Pinpoint the cell where the given text exists, returning its [x, y] midpoint coordinate. 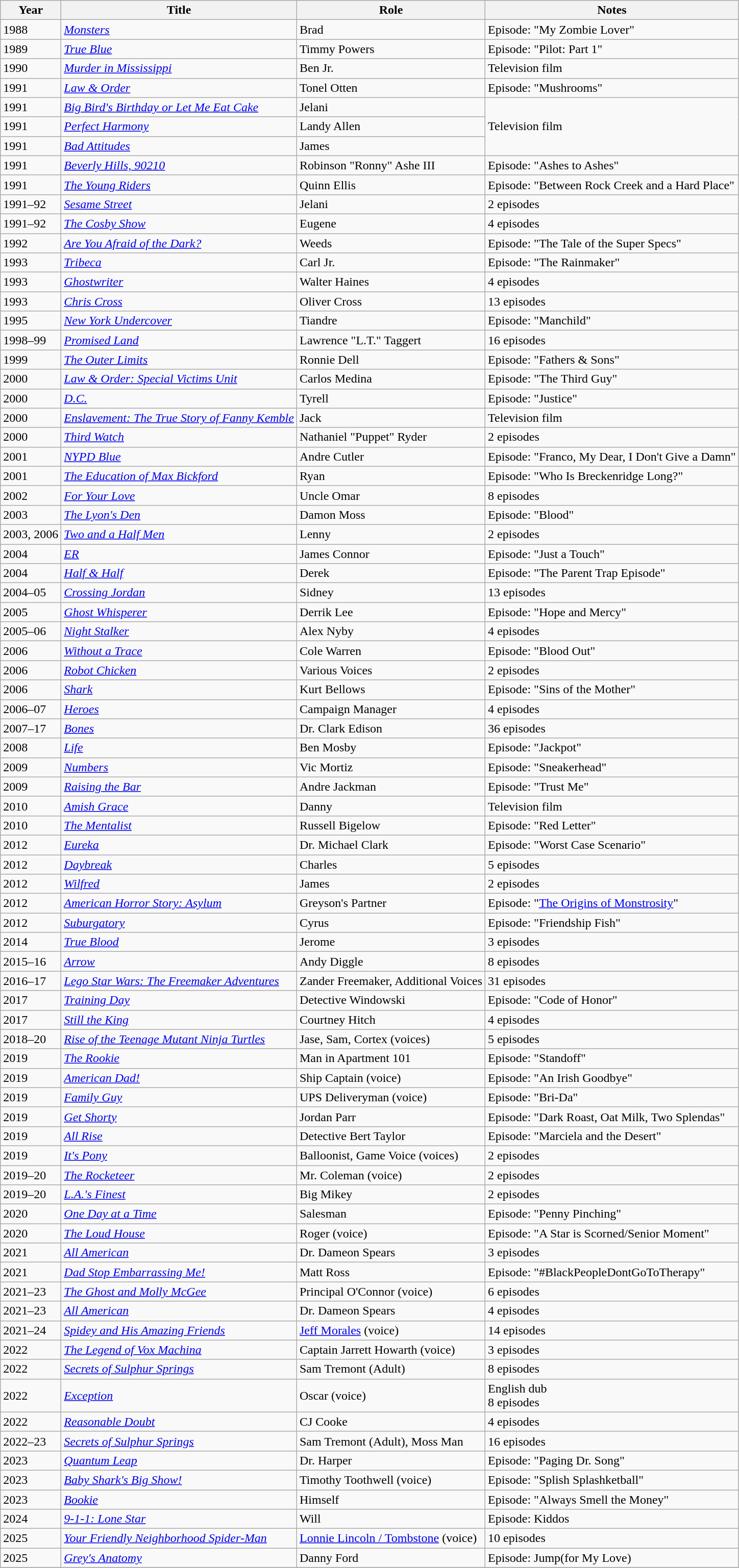
Timmy Powers [391, 49]
Chris Cross [179, 301]
Timothy Toothwell (voice) [391, 1480]
Dad Stop Embarrassing Me! [179, 1272]
Man in Apartment 101 [391, 1058]
Episode: "Mushrooms" [612, 88]
Robinson "Ronny" Ashe III [391, 165]
Russell Bigelow [391, 825]
Third Watch [179, 437]
The Education of Max Bickford [179, 476]
2008 [31, 748]
14 episodes [612, 1330]
Episode: "Hope and Mercy" [612, 612]
Weeds [391, 243]
NYPD Blue [179, 457]
Episode: "Friendship Fish" [612, 923]
Alex Nyby [391, 631]
Ghost Whisperer [179, 612]
Episode: "Pilot: Part 1" [612, 49]
Episode: "Worst Case Scenario" [612, 845]
Jack [391, 418]
2024 [31, 1519]
Derek [391, 573]
1988 [31, 30]
9-1-1: Lone Star [179, 1519]
The Rookie [179, 1058]
Dr. Harper [391, 1460]
Episode: "Sneakerhead" [612, 767]
2007–17 [31, 728]
Walter Haines [391, 282]
Half & Half [179, 573]
Role [391, 10]
The Loud House [179, 1233]
The Cosby Show [179, 223]
Episode: "Who Is Breckenridge Long?" [612, 476]
Lawrence "L.T." Taggert [391, 340]
Amish Grace [179, 806]
Are You Afraid of the Dark? [179, 243]
Andre Cutler [391, 457]
Jerome [391, 942]
UPS Deliveryman (voice) [391, 1097]
Arrow [179, 962]
Roger (voice) [391, 1233]
2003, 2006 [31, 534]
Balloonist, Game Voice (voices) [391, 1155]
American Dad! [179, 1078]
Daybreak [179, 865]
2003 [31, 515]
Episode: "#BlackPeopleDontGoToTherapy" [612, 1272]
Dr. Michael Clark [391, 845]
Title [179, 10]
Lego Star Wars: The Freemaker Adventures [179, 981]
Bad Attitudes [179, 146]
Still the King [179, 1020]
Your Friendly Neighborhood Spider-Man [179, 1538]
Himself [391, 1499]
Law & Order [179, 88]
Perfect Harmony [179, 127]
D.C. [179, 398]
Detective Windowski [391, 1000]
Jase, Sam, Cortex (voices) [391, 1039]
Episode: "Standoff" [612, 1058]
36 episodes [612, 728]
Year [31, 10]
Oscar (voice) [391, 1396]
Life [179, 748]
L.A.'s Finest [179, 1195]
The Ghost and Molly McGee [179, 1292]
Episode: "An Irish Goodbye" [612, 1078]
The Rocketeer [179, 1175]
Derrik Lee [391, 612]
Episode: "Blood Out" [612, 651]
2004–05 [31, 593]
One Day at a Time [179, 1214]
Nathaniel "Puppet" Ryder [391, 437]
Episode: "Sins of the Mother" [612, 690]
2002 [31, 495]
Ben Mosby [391, 748]
Law & Order: Special Victims Unit [179, 379]
Various Voices [391, 670]
6 episodes [612, 1292]
Ryan [391, 476]
Quinn Ellis [391, 185]
Episode: "Between Rock Creek and a Hard Place" [612, 185]
Episode: Jump(for My Love) [612, 1558]
Episode: "Justice" [612, 398]
Cole Warren [391, 651]
All Rise [179, 1136]
Episode: "The Parent Trap Episode" [612, 573]
Ship Captain (voice) [391, 1078]
Two and a Half Men [179, 534]
Charles [391, 865]
Carlos Medina [391, 379]
2022–23 [31, 1441]
1995 [31, 321]
Night Stalker [179, 631]
Episode: "Paging Dr. Song" [612, 1460]
Andy Diggle [391, 962]
Episode: "The Rainmaker" [612, 263]
Principal O'Connor (voice) [391, 1292]
2005 [31, 612]
It's Pony [179, 1155]
Episode: "Always Smell the Money" [612, 1499]
Uncle Omar [391, 495]
The Mentalist [179, 825]
Episode: "Fathers & Sons" [612, 360]
Murder in Mississippi [179, 68]
Sesame Street [179, 204]
Episode: "Splish Splashketball" [612, 1480]
Episode: "Jackpot" [612, 748]
Dr. Clark Edison [391, 728]
Jordan Parr [391, 1117]
1989 [31, 49]
The Legend of Vox Machina [179, 1350]
Greyson's Partner [391, 903]
Training Day [179, 1000]
Brad [391, 30]
Will [391, 1519]
Shark [179, 690]
The Outer Limits [179, 360]
Notes [612, 10]
2014 [31, 942]
Episode: "Red Letter" [612, 825]
Enslavement: The True Story of Fanny Kemble [179, 418]
Detective Bert Taylor [391, 1136]
English dub8 episodes [612, 1396]
Heroes [179, 709]
Quantum Leap [179, 1460]
Episode: "Code of Honor" [612, 1000]
Episode: "Manchild" [612, 321]
2005–06 [31, 631]
Episode: "The Origins of Monstrosity" [612, 903]
Sam Tremont (Adult) [391, 1369]
Ghostwriter [179, 282]
2015–16 [31, 962]
2006–07 [31, 709]
Danny [391, 806]
Campaign Manager [391, 709]
2021–24 [31, 1330]
Get Shorty [179, 1117]
Family Guy [179, 1097]
Ben Jr. [391, 68]
Ronnie Dell [391, 360]
Mr. Coleman (voice) [391, 1175]
Zander Freemaker, Additional Voices [391, 981]
American Horror Story: Asylum [179, 903]
Episode: "Trust Me" [612, 787]
Episode: "Franco, My Dear, I Don't Give a Damn" [612, 457]
Andre Jackman [391, 787]
Tonel Otten [391, 88]
Without a Trace [179, 651]
10 episodes [612, 1538]
Episode: "My Zombie Lover" [612, 30]
Raising the Bar [179, 787]
The Young Riders [179, 185]
Captain Jarrett Howarth (voice) [391, 1350]
Promised Land [179, 340]
Robot Chicken [179, 670]
Numbers [179, 767]
Spidey and His Amazing Friends [179, 1330]
Carl Jr. [391, 263]
Suburgatory [179, 923]
Crossing Jordan [179, 593]
Big Bird's Birthday or Let Me Eat Cake [179, 107]
Tiandre [391, 321]
Lonnie Lincoln / Tombstone (voice) [391, 1538]
Eugene [391, 223]
New York Undercover [179, 321]
Rise of the Teenage Mutant Ninja Turtles [179, 1039]
Episode: "Blood" [612, 515]
Matt Ross [391, 1272]
1999 [31, 360]
1992 [31, 243]
CJ Cooke [391, 1422]
Episode: "Dark Roast, Oat Milk, Two Splendas" [612, 1117]
Bookie [179, 1499]
Episode: "Marciela and the Desert" [612, 1136]
Episode: "Bri-Da" [612, 1097]
Danny Ford [391, 1558]
Courtney Hitch [391, 1020]
2018–20 [31, 1039]
Vic Mortiz [391, 767]
Exception [179, 1396]
Kurt Bellows [391, 690]
Beverly Hills, 90210 [179, 165]
31 episodes [612, 981]
Jeff Morales (voice) [391, 1330]
Salesman [391, 1214]
Episode: "The Tale of the Super Specs" [612, 243]
Episode: "Just a Touch" [612, 553]
Baby Shark's Big Show! [179, 1480]
ER [179, 553]
James Connor [391, 553]
Reasonable Doubt [179, 1422]
Episode: "Ashes to Ashes" [612, 165]
Episode: Kiddos [612, 1519]
Sidney [391, 593]
Grey's Anatomy [179, 1558]
For Your Love [179, 495]
Episode: "A Star is Scorned/Senior Moment" [612, 1233]
Oliver Cross [391, 301]
Monsters [179, 30]
True Blue [179, 49]
Big Mikey [391, 1195]
Episode: "The Third Guy" [612, 379]
2016–17 [31, 981]
Eureka [179, 845]
Tribeca [179, 263]
1998–99 [31, 340]
Damon Moss [391, 515]
Lenny [391, 534]
The Lyon's Den [179, 515]
Bones [179, 728]
1990 [31, 68]
Episode: "Penny Pinching" [612, 1214]
Landy Allen [391, 127]
Tyrell [391, 398]
Wilfred [179, 884]
True Blood [179, 942]
Sam Tremont (Adult), Moss Man [391, 1441]
Cyrus [391, 923]
